Scan for the cell matching the given text and deliver its (x, y) coordinate at center. 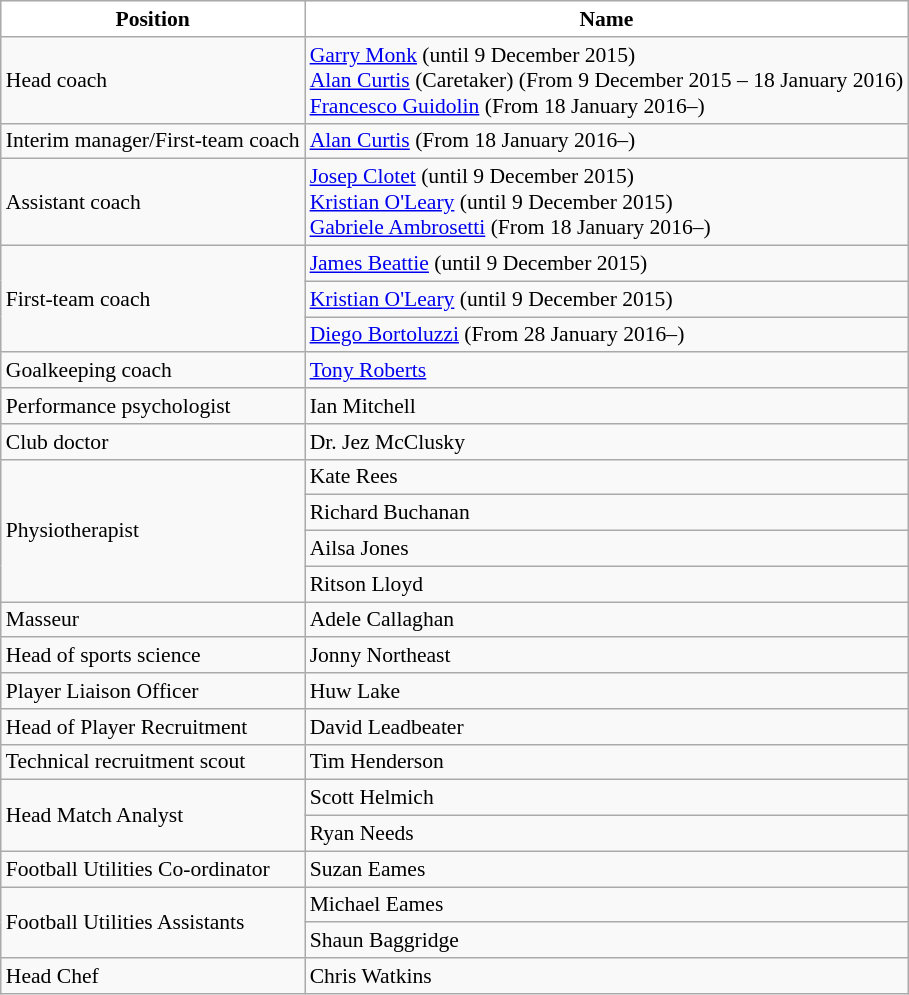
Head Match Analyst (153, 816)
Garry Monk (until 9 December 2015) Alan Curtis (Caretaker) (From 9 December 2015 – 18 January 2016) Francesco Guidolin (From 18 January 2016–) (607, 80)
Alan Curtis (From 18 January 2016–) (607, 141)
Assistant coach (153, 202)
Interim manager/First-team coach (153, 141)
Masseur (153, 620)
Shaun Baggridge (607, 941)
Goalkeeping coach (153, 371)
Head Chef (153, 976)
Scott Helmich (607, 798)
Tony Roberts (607, 371)
James Beattie (until 9 December 2015) (607, 264)
Position (153, 19)
Club doctor (153, 442)
Ryan Needs (607, 834)
Kate Rees (607, 477)
Football Utilities Co-ordinator (153, 869)
Chris Watkins (607, 976)
Jonny Northeast (607, 656)
Kristian O'Leary (until 9 December 2015) (607, 299)
Suzan Eames (607, 869)
Physiotherapist (153, 530)
Football Utilities Assistants (153, 922)
Player Liaison Officer (153, 691)
Ritson Lloyd (607, 584)
Name (607, 19)
Richard Buchanan (607, 513)
Michael Eames (607, 905)
Head coach (153, 80)
Head of sports science (153, 656)
Dr. Jez McClusky (607, 442)
Huw Lake (607, 691)
Head of Player Recruitment (153, 727)
Adele Callaghan (607, 620)
Performance psychologist (153, 406)
Josep Clotet (until 9 December 2015) Kristian O'Leary (until 9 December 2015) Gabriele Ambrosetti (From 18 January 2016–) (607, 202)
Technical recruitment scout (153, 762)
Diego Bortoluzzi (From 28 January 2016–) (607, 335)
Ailsa Jones (607, 549)
David Leadbeater (607, 727)
Ian Mitchell (607, 406)
Tim Henderson (607, 762)
First-team coach (153, 300)
